Pinpoint the cell where the given text exists, returning its (X, Y) midpoint coordinate. 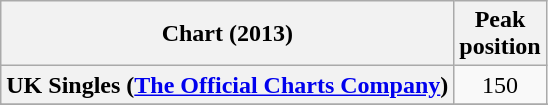
Peakposition (500, 34)
UK Singles (The Official Charts Company) (228, 85)
150 (500, 85)
Chart (2013) (228, 34)
